For the text-containing cell, return its midpoint in [x, y] coordinate format. 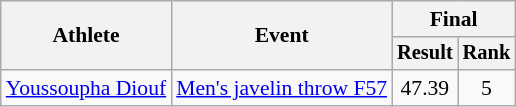
47.39 [425, 88]
Event [282, 36]
Result [425, 54]
Athlete [86, 36]
Final [454, 19]
5 [487, 88]
Men's javelin throw F57 [282, 88]
Rank [487, 54]
Youssoupha Diouf [86, 88]
